Search for the cell housing the specified text and yield its [x, y] center coordinate. 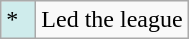
Led the league [112, 20]
* [18, 20]
